For the text-containing cell, return its midpoint in [x, y] coordinate format. 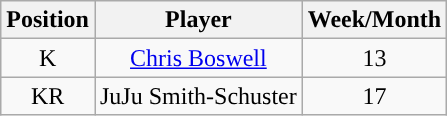
Position [48, 20]
Week/Month [374, 20]
17 [374, 96]
13 [374, 58]
Chris Boswell [198, 58]
JuJu Smith-Schuster [198, 96]
Player [198, 20]
K [48, 58]
KR [48, 96]
